Provide the [X, Y] coordinate of the cell's center where the given text is located.  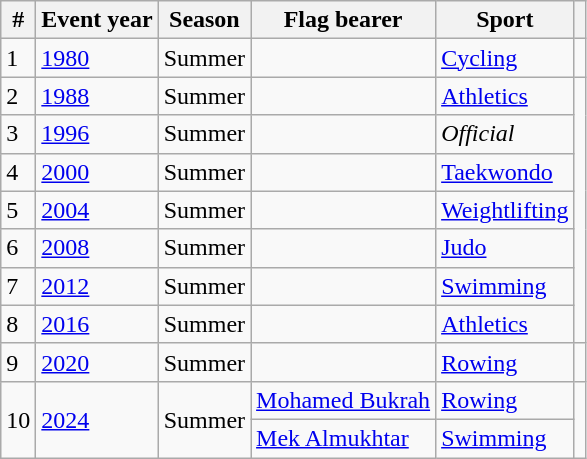
1 [18, 58]
7 [18, 286]
2012 [97, 286]
3 [18, 134]
2016 [97, 324]
1988 [97, 96]
2000 [97, 172]
Mek Almukhtar [344, 438]
2020 [97, 362]
Season [204, 20]
2008 [97, 248]
Official [505, 134]
Mohamed Bukrah [344, 400]
1996 [97, 134]
Weightlifting [505, 210]
1980 [97, 58]
5 [18, 210]
2 [18, 96]
4 [18, 172]
Event year [97, 20]
Judo [505, 248]
Taekwondo [505, 172]
Sport [505, 20]
2024 [97, 419]
# [18, 20]
6 [18, 248]
Cycling [505, 58]
Flag bearer [344, 20]
9 [18, 362]
2004 [97, 210]
10 [18, 419]
8 [18, 324]
